Locate the cell with the specified text and output its [x, y] center coordinate. 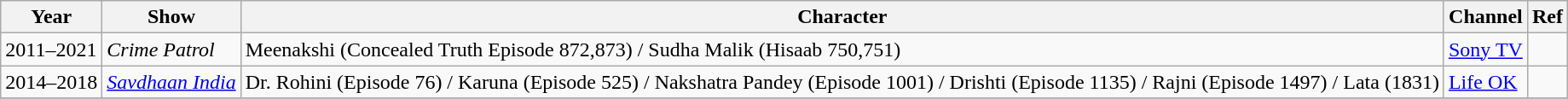
Year [51, 17]
2014–2018 [51, 82]
Meenakshi (Concealed Truth Episode 872,873) / Sudha Malik (Hisaab 750,751) [842, 49]
Character [842, 17]
Show [171, 17]
Savdhaan India [171, 82]
Dr. Rohini (Episode 76) / Karuna (Episode 525) / Nakshatra Pandey (Episode 1001) / Drishti (Episode 1135) / Rajni (Episode 1497) / Lata (1831) [842, 82]
Sony TV [1485, 49]
Crime Patrol [171, 49]
Ref [1547, 17]
Life OK [1485, 82]
Channel [1485, 17]
2011–2021 [51, 49]
